Return the (x, y) coordinate for the center point of the cell that contains the specified text.  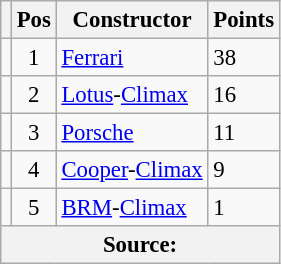
5 (34, 208)
Lotus-Climax (132, 95)
Constructor (132, 20)
Ferrari (132, 58)
38 (244, 58)
3 (34, 133)
16 (244, 95)
2 (34, 95)
Points (244, 20)
BRM-Climax (132, 208)
4 (34, 170)
Porsche (132, 133)
Pos (34, 20)
9 (244, 170)
Cooper-Climax (132, 170)
Source: (140, 245)
11 (244, 133)
